Extract the (X, Y) coordinate from the center of the cell holding the provided text.  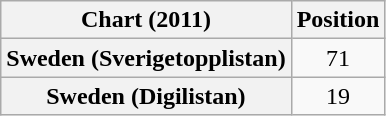
Chart (2011) (146, 20)
Position (338, 20)
Sweden (Sverigetopplistan) (146, 58)
Sweden (Digilistan) (146, 96)
19 (338, 96)
71 (338, 58)
